From the cell containing the given text, extract its center point as [x, y] coordinate. 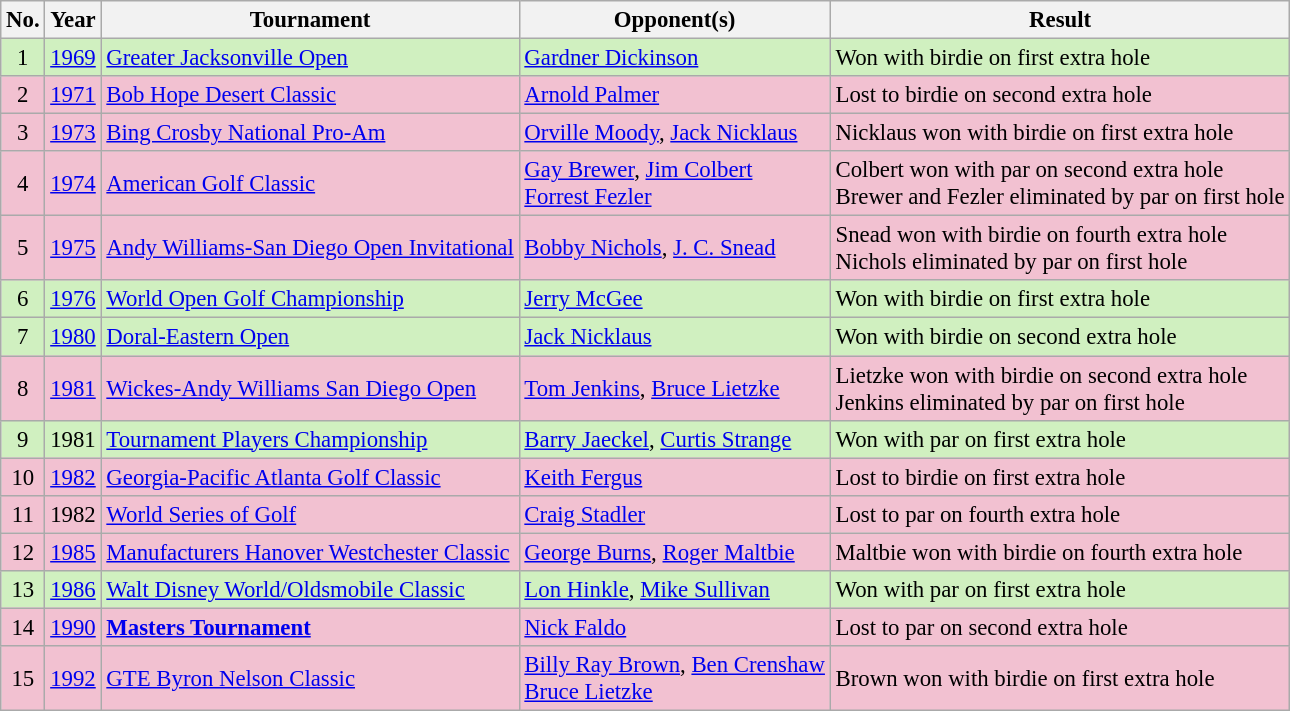
Doral-Eastern Open [310, 337]
Bobby Nichols, J. C. Snead [674, 248]
Wickes-Andy Williams San Diego Open [310, 388]
Brown won with birdie on first extra hole [1060, 678]
Lost to birdie on first extra hole [1060, 477]
1973 [73, 133]
Arnold Palmer [674, 95]
Opponent(s) [674, 20]
Lost to par on fourth extra hole [1060, 514]
Gay Brewer, Jim Colbert Forrest Fezler [674, 184]
Jerry McGee [674, 299]
7 [23, 337]
9 [23, 439]
Walt Disney World/Oldsmobile Classic [310, 590]
Billy Ray Brown, Ben Crenshaw Bruce Lietzke [674, 678]
1975 [73, 248]
Tournament Players Championship [310, 439]
Jack Nicklaus [674, 337]
Andy Williams-San Diego Open Invitational [310, 248]
Masters Tournament [310, 627]
Greater Jacksonville Open [310, 58]
Maltbie won with birdie on fourth extra hole [1060, 552]
1985 [73, 552]
10 [23, 477]
1980 [73, 337]
Lon Hinkle, Mike Sullivan [674, 590]
George Burns, Roger Maltbie [674, 552]
15 [23, 678]
Nick Faldo [674, 627]
1969 [73, 58]
Tournament [310, 20]
Lietzke won with birdie on second extra holeJenkins eliminated by par on first hole [1060, 388]
Lost to birdie on second extra hole [1060, 95]
13 [23, 590]
1971 [73, 95]
Manufacturers Hanover Westchester Classic [310, 552]
1992 [73, 678]
Nicklaus won with birdie on first extra hole [1060, 133]
Keith Fergus [674, 477]
5 [23, 248]
Gardner Dickinson [674, 58]
Bing Crosby National Pro-Am [310, 133]
2 [23, 95]
Orville Moody, Jack Nicklaus [674, 133]
Craig Stadler [674, 514]
Barry Jaeckel, Curtis Strange [674, 439]
GTE Byron Nelson Classic [310, 678]
American Golf Classic [310, 184]
3 [23, 133]
1974 [73, 184]
12 [23, 552]
Bob Hope Desert Classic [310, 95]
1990 [73, 627]
Snead won with birdie on fourth extra holeNichols eliminated by par on first hole [1060, 248]
1976 [73, 299]
8 [23, 388]
No. [23, 20]
World Open Golf Championship [310, 299]
Lost to par on second extra hole [1060, 627]
14 [23, 627]
4 [23, 184]
Year [73, 20]
Georgia-Pacific Atlanta Golf Classic [310, 477]
Result [1060, 20]
11 [23, 514]
1986 [73, 590]
Tom Jenkins, Bruce Lietzke [674, 388]
World Series of Golf [310, 514]
1 [23, 58]
Won with birdie on second extra hole [1060, 337]
Colbert won with par on second extra holeBrewer and Fezler eliminated by par on first hole [1060, 184]
6 [23, 299]
